Return the (x, y) coordinate for the center point of the cell that contains the specified text.  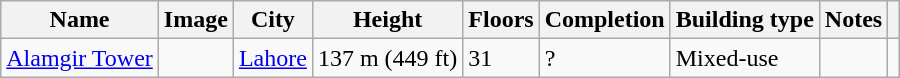
Height (387, 20)
Lahore (272, 58)
Image (196, 20)
Floors (501, 20)
Alamgir Tower (80, 58)
Name (80, 20)
137 m (449 ft) (387, 58)
Building type (744, 20)
Mixed-use (744, 58)
Notes (853, 20)
? (604, 58)
Completion (604, 20)
31 (501, 58)
City (272, 20)
